Scan for the cell matching the given text and deliver its (X, Y) coordinate at center. 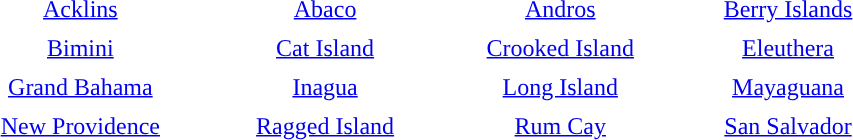
Crooked Island (560, 48)
Long Island (560, 87)
Cat Island (326, 48)
Inagua (326, 87)
